Output the [x, y] coordinate of the center of the cell containing the given text.  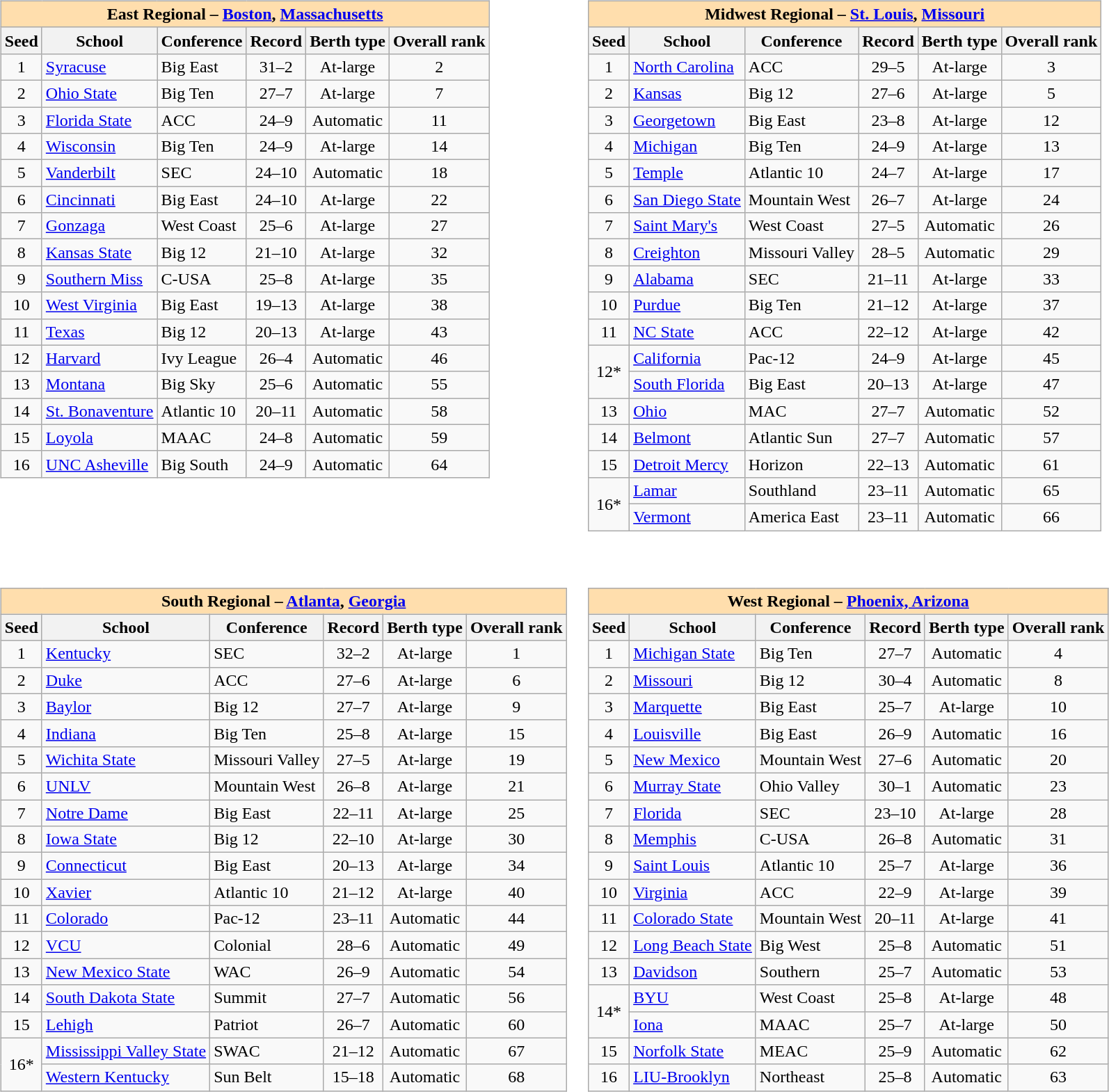
19 [516, 760]
Missouri [693, 680]
57 [1051, 437]
Southern [810, 972]
60 [516, 1025]
Big West [810, 945]
Indiana [125, 733]
Louisville [693, 733]
Notre Dame [125, 813]
Ohio Valley [810, 786]
Temple [687, 173]
39 [1058, 892]
Montana [99, 385]
25–9 [895, 1051]
South Regional – Atlanta, Georgia [284, 601]
Ohio State [99, 93]
31–2 [276, 67]
19–13 [276, 305]
LIU-Brooklyn [693, 1077]
31 [1058, 840]
22 [439, 200]
22–12 [888, 332]
56 [516, 998]
South Florida [687, 385]
Saint Mary's [687, 226]
Kansas State [99, 252]
Western Kentucky [125, 1077]
Duke [125, 680]
Wichita State [125, 760]
Wisconsin [99, 147]
30–4 [895, 680]
29 [1051, 252]
Alabama [687, 279]
Iona [693, 1025]
Summit [267, 998]
33 [1051, 279]
50 [1058, 1025]
54 [516, 972]
West Virginia [99, 305]
Syracuse [99, 67]
41 [1058, 919]
Midwest Regional – St. Louis, Missouri [845, 14]
47 [1051, 385]
Murray State [693, 786]
44 [516, 919]
Texas [99, 332]
WAC [267, 972]
Cincinnati [99, 200]
36 [1058, 866]
California [687, 358]
22–10 [353, 840]
Virginia [693, 892]
NC State [687, 332]
55 [439, 385]
Lamar [687, 490]
64 [439, 464]
35 [439, 279]
Memphis [693, 840]
MEAC [810, 1051]
Big South [202, 464]
Southern Miss [99, 279]
52 [1051, 411]
67 [516, 1051]
Northeast [810, 1077]
Colonial [267, 945]
27 [439, 226]
Iowa State [125, 840]
53 [1058, 972]
28–6 [353, 945]
42 [1051, 332]
Horizon [801, 464]
21–11 [888, 279]
America East [801, 517]
30 [516, 840]
St. Bonaventure [99, 411]
San Diego State [687, 200]
22–13 [888, 464]
UNC Asheville [99, 464]
Michigan [687, 147]
Detroit Mercy [687, 464]
66 [1051, 517]
Ohio [687, 411]
Baylor [125, 707]
30–1 [895, 786]
25 [516, 813]
46 [439, 358]
New Mexico State [125, 972]
SWAC [267, 1051]
Florida [693, 813]
Xavier [125, 892]
Ivy League [202, 358]
65 [1051, 490]
Big Sky [202, 385]
29–5 [888, 67]
Kansas [687, 93]
24–7 [888, 173]
43 [439, 332]
48 [1058, 998]
Saint Louis [693, 866]
Southland [801, 490]
Atlantic Sun [801, 437]
23 [1058, 786]
21 [516, 786]
40 [516, 892]
32–2 [353, 654]
Connecticut [125, 866]
62 [1058, 1051]
21–10 [276, 252]
Kentucky [125, 654]
20 [1058, 760]
Mississippi Valley State [125, 1051]
Purdue [687, 305]
Long Beach State [693, 945]
23–8 [888, 120]
BYU [693, 998]
North Carolina [687, 67]
63 [1058, 1077]
Colorado State [693, 919]
Sun Belt [267, 1077]
45 [1051, 358]
12* [609, 371]
Georgetown [687, 120]
Gonzaga [99, 226]
22–9 [895, 892]
18 [439, 173]
32 [439, 252]
Harvard [99, 358]
24–8 [276, 437]
New Mexico [693, 760]
38 [439, 305]
15–18 [353, 1077]
61 [1051, 464]
37 [1051, 305]
Belmont [687, 437]
Creighton [687, 252]
Colorado [125, 919]
East Regional – Boston, Massachusetts [245, 14]
Patriot [267, 1025]
49 [516, 945]
MAC [801, 411]
28–5 [888, 252]
22–11 [353, 813]
Norfolk State [693, 1051]
23–10 [895, 813]
VCU [125, 945]
Loyola [99, 437]
UNLV [125, 786]
West Regional – Phoenix, Arizona [849, 601]
Davidson [693, 972]
59 [439, 437]
South Dakota State [125, 998]
Vanderbilt [99, 173]
Marquette [693, 707]
26 [1051, 226]
Lehigh [125, 1025]
17 [1051, 173]
14* [609, 1011]
Michigan State [693, 654]
Vermont [687, 517]
28 [1058, 813]
26–4 [276, 358]
Florida State [99, 120]
58 [439, 411]
68 [516, 1077]
34 [516, 866]
51 [1058, 945]
24 [1051, 200]
